Identify which cell holds the provided text, then report its (x, y) central coordinate. 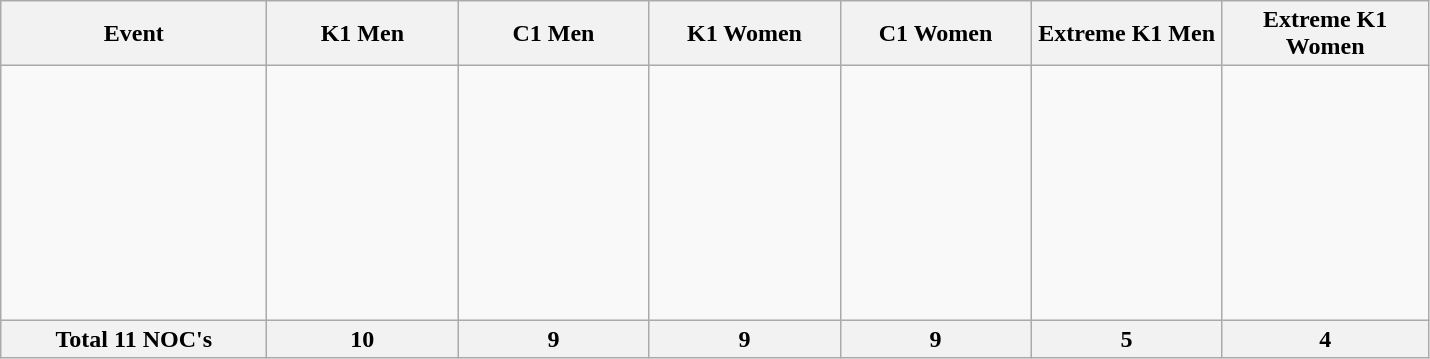
5 (1126, 339)
K1 Women (744, 34)
Event (134, 34)
C1 Men (554, 34)
10 (362, 339)
Extreme K1 Women (1325, 34)
C1 Women (936, 34)
K1 Men (362, 34)
Extreme K1 Men (1126, 34)
4 (1325, 339)
Total 11 NOC's (134, 339)
